Scan for the cell matching the given text and deliver its [X, Y] coordinate at center. 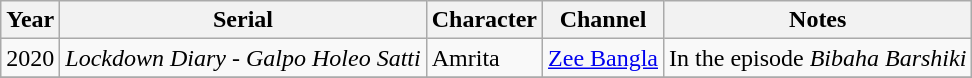
In the episode Bibaha Barshiki [818, 58]
Zee Bangla [604, 58]
Amrita [484, 58]
Lockdown Diary - Galpo Holeo Satti [243, 58]
Channel [604, 20]
Character [484, 20]
2020 [30, 58]
Year [30, 20]
Notes [818, 20]
Serial [243, 20]
